Provide the (x, y) coordinate of the cell's center where the given text is located.  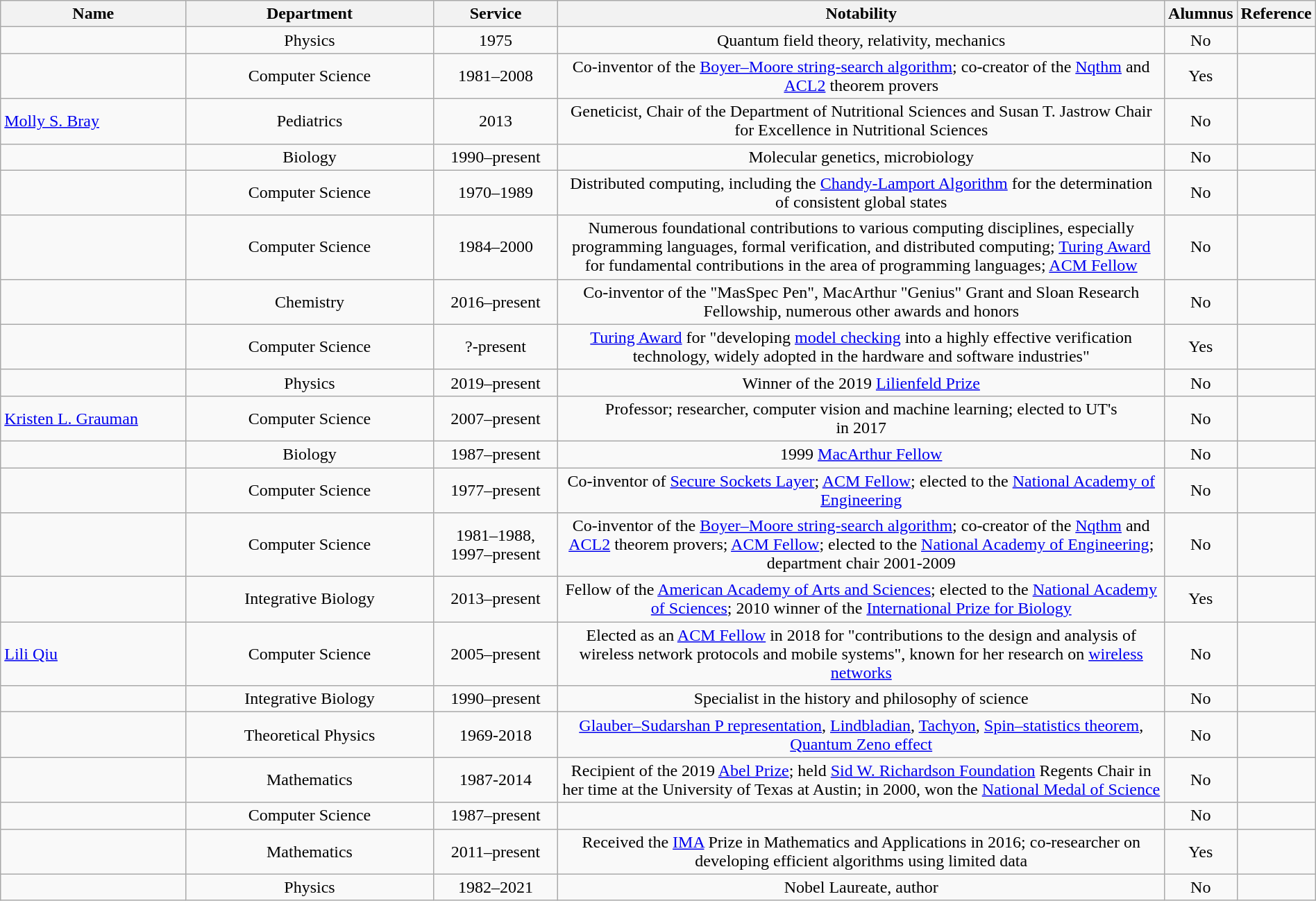
Winner of the 2019 Lilienfeld Prize (861, 382)
Professor; researcher, computer vision and machine learning; elected to UT's in 2017 (861, 418)
Lili Qiu (93, 654)
Alumnus (1201, 14)
1981–1988, 1997–present (496, 545)
Nobel Laureate, author (861, 887)
2011–present (496, 851)
1987-2014 (496, 780)
Molly S. Bray (93, 121)
Notability (861, 14)
2019–present (496, 382)
Glauber–Sudarshan P representation, Lindbladian, Tachyon, Spin–statistics theorem, Quantum Zeno effect (861, 734)
1977–present (496, 490)
1984–2000 (496, 247)
Geneticist, Chair of the Department of Nutritional Sciences and Susan T. Jastrow Chair for Excellence in Nutritional Sciences (861, 121)
Co-inventor of Secure Sockets Layer; ACM Fellow; elected to the National Academy of Engineering (861, 490)
2005–present (496, 654)
Name (93, 14)
Received the IMA Prize in Mathematics and Applications in 2016; co-researcher on developing efficient algorithms using limited data (861, 851)
1999 MacArthur Fellow (861, 454)
Kristen L. Grauman (93, 418)
Co-inventor of the "MasSpec Pen", MacArthur "Genius" Grant and Sloan Research Fellowship, numerous other awards and honors (861, 301)
?-present (496, 347)
2013 (496, 121)
2007–present (496, 418)
Chemistry (310, 301)
1982–2021 (496, 887)
1969-2018 (496, 734)
Distributed computing, including the Chandy-Lamport Algorithm for the determination of consistent global states (861, 193)
Turing Award for "developing model checking into a highly effective verification technology, widely adopted in the hardware and software industries" (861, 347)
Reference (1276, 14)
Quantum field theory, relativity, mechanics (861, 40)
2016–present (496, 301)
1975 (496, 40)
Fellow of the American Academy of Arts and Sciences; elected to the National Academy of Sciences; 2010 winner of the International Prize for Biology (861, 600)
Molecular genetics, microbiology (861, 157)
Service (496, 14)
Department (310, 14)
1970–1989 (496, 193)
Theoretical Physics (310, 734)
1981–2008 (496, 76)
Specialist in the history and philosophy of science (861, 699)
2013–present (496, 600)
Pediatrics (310, 121)
Co-inventor of the Boyer–Moore string-search algorithm; co-creator of the Nqthm and ACL2 theorem provers (861, 76)
